Find where the given text appears and provide that cell's center as [X, Y] coordinate. 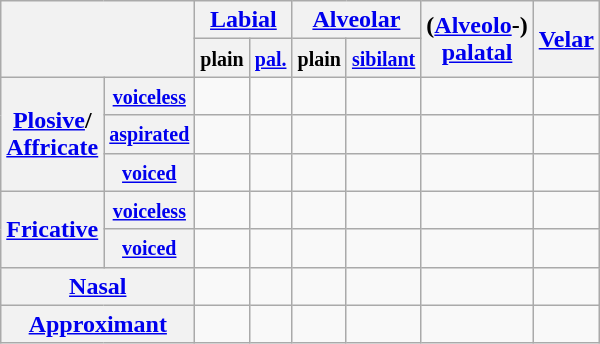
Nasal [98, 286]
Labial [244, 20]
(Alveolo-)palatal [477, 39]
Velar [566, 39]
Fricative [52, 229]
pal. [270, 58]
Plosive/Affricate [52, 134]
aspirated [150, 134]
Approximant [98, 324]
sibilant [383, 58]
Alveolar [356, 20]
